Output the [x, y] coordinate of the center of the cell containing the given text.  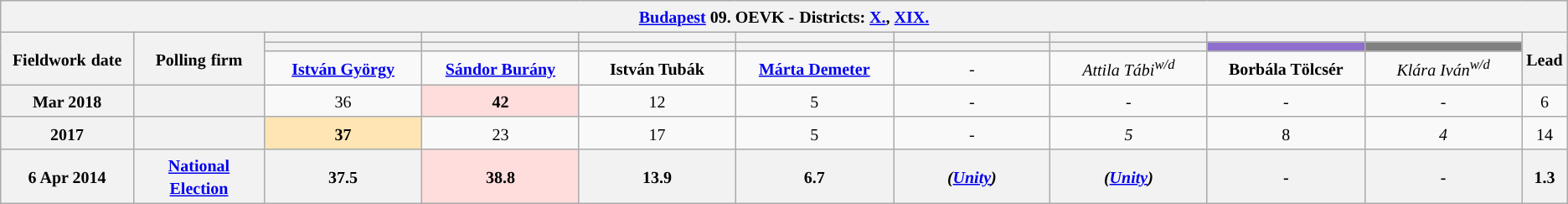
István Tubák [657, 68]
Klára Ivánw/d [1444, 68]
Budapest 09. OEVK - Districts: X., XIX. [784, 17]
Polling firm [199, 59]
23 [500, 133]
1.3 [1545, 176]
Fieldwork date [67, 59]
6 [1545, 101]
Márta Demeter [814, 68]
17 [657, 133]
14 [1545, 133]
Attila Tábiw/d [1129, 68]
6 Apr 2014 [67, 176]
42 [500, 101]
8 [1287, 133]
36 [343, 101]
13.9 [657, 176]
Mar 2018 [67, 101]
37 [343, 133]
4 [1444, 133]
37.5 [343, 176]
38.8 [500, 176]
István György [343, 68]
2017 [67, 133]
Sándor Burány [500, 68]
Borbála Tölcsér [1287, 68]
Lead [1545, 59]
12 [657, 101]
6.7 [814, 176]
National Election [199, 176]
